Extract the [x, y] coordinate from the center of the cell holding the provided text.  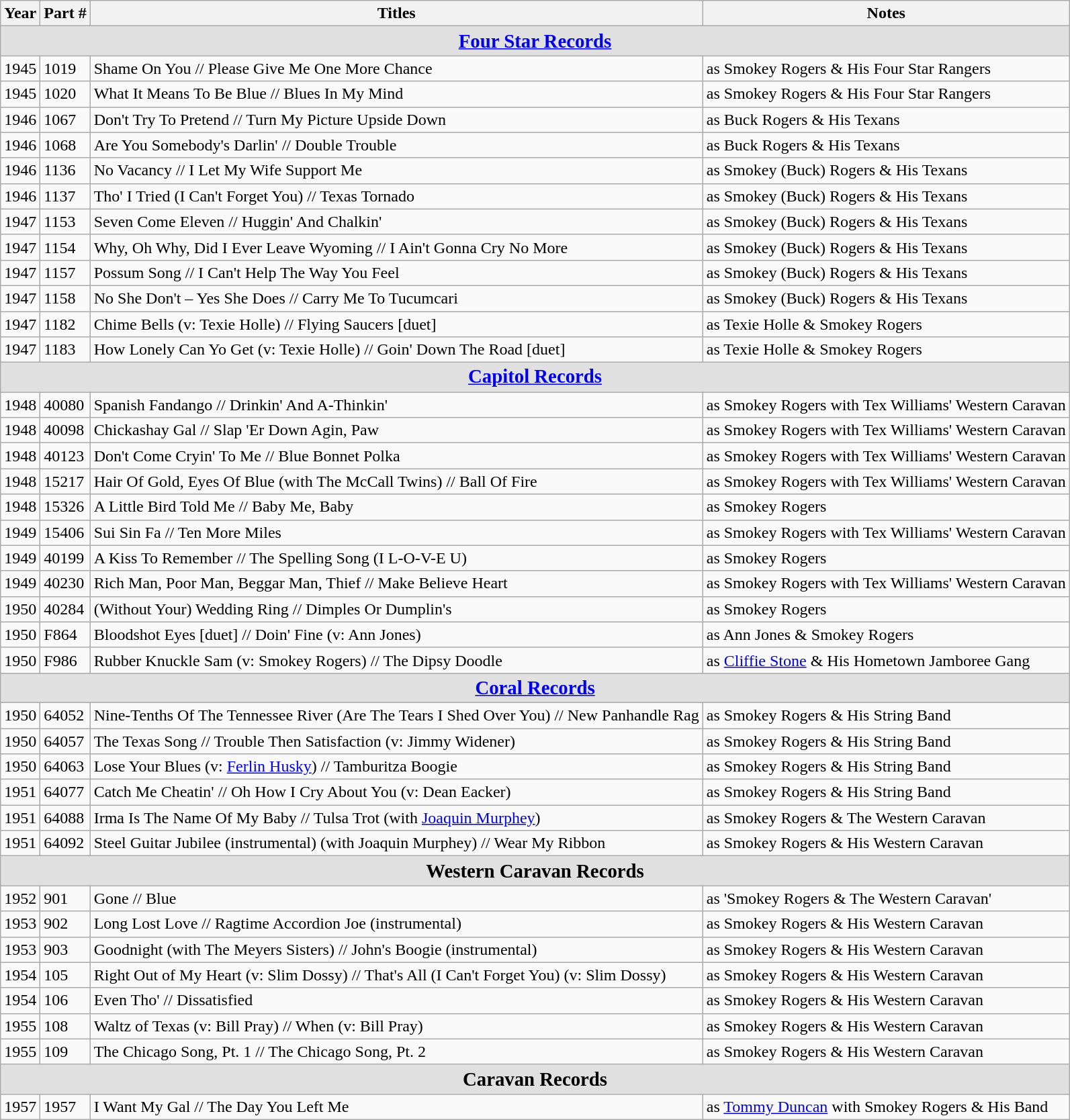
Year [20, 13]
1153 [65, 222]
(Without Your) Wedding Ring // Dimples Or Dumplin's [396, 609]
1067 [65, 120]
1182 [65, 324]
106 [65, 1000]
Caravan Records [535, 1079]
1020 [65, 94]
1136 [65, 171]
40080 [65, 405]
Titles [396, 13]
40230 [65, 584]
Shame On You // Please Give Me One More Chance [396, 68]
64088 [65, 818]
Capitol Records [535, 377]
The Chicago Song, Pt. 1 // The Chicago Song, Pt. 2 [396, 1052]
Don't Come Cryin' To Me // Blue Bonnet Polka [396, 456]
108 [65, 1026]
Irma Is The Name Of My Baby // Tulsa Trot (with Joaquin Murphey) [396, 818]
40284 [65, 609]
109 [65, 1052]
as Cliffie Stone & His Hometown Jamboree Gang [886, 660]
Are You Somebody's Darlin' // Double Trouble [396, 145]
Notes [886, 13]
64057 [65, 741]
64052 [65, 715]
Waltz of Texas (v: Bill Pray) // When (v: Bill Pray) [396, 1026]
How Lonely Can Yo Get (v: Texie Holle) // Goin' Down The Road [duet] [396, 350]
1019 [65, 68]
Bloodshot Eyes [duet] // Doin' Fine (v: Ann Jones) [396, 635]
A Little Bird Told Me // Baby Me, Baby [396, 507]
Tho' I Tried (I Can't Forget You) // Texas Tornado [396, 196]
1183 [65, 350]
15217 [65, 481]
1068 [65, 145]
Hair Of Gold, Eyes Of Blue (with The McCall Twins) // Ball Of Fire [396, 481]
Goodnight (with The Meyers Sisters) // John's Boogie (instrumental) [396, 949]
Gone // Blue [396, 898]
Right Out of My Heart (v: Slim Dossy) // That's All (I Can't Forget You) (v: Slim Dossy) [396, 975]
Rich Man, Poor Man, Beggar Man, Thief // Make Believe Heart [396, 584]
F864 [65, 635]
40098 [65, 430]
I Want My Gal // The Day You Left Me [396, 1107]
Why, Oh Why, Did I Ever Leave Wyoming // I Ain't Gonna Cry No More [396, 247]
Chickashay Gal // Slap 'Er Down Agin, Paw [396, 430]
Spanish Fandango // Drinkin' And A-Thinkin' [396, 405]
15326 [65, 507]
902 [65, 924]
105 [65, 975]
Possum Song // I Can't Help The Way You Feel [396, 273]
1137 [65, 196]
Lose Your Blues (v: Ferlin Husky) // Tamburitza Boogie [396, 767]
Part # [65, 13]
40199 [65, 558]
as 'Smokey Rogers & The Western Caravan' [886, 898]
15406 [65, 532]
Coral Records [535, 688]
Steel Guitar Jubilee (instrumental) (with Joaquin Murphey) // Wear My Ribbon [396, 843]
64077 [65, 792]
Four Star Records [535, 41]
40123 [65, 456]
as Smokey Rogers & The Western Caravan [886, 818]
Sui Sin Fa // Ten More Miles [396, 532]
as Ann Jones & Smokey Rogers [886, 635]
No She Don't – Yes She Does // Carry Me To Tucumcari [396, 298]
1158 [65, 298]
A Kiss To Remember // The Spelling Song (I L-O-V-E U) [396, 558]
Rubber Knuckle Sam (v: Smokey Rogers) // The Dipsy Doodle [396, 660]
F986 [65, 660]
Nine-Tenths Of The Tennessee River (Are The Tears I Shed Over You) // New Panhandle Rag [396, 715]
as Tommy Duncan with Smokey Rogers & His Band [886, 1107]
What It Means To Be Blue // Blues In My Mind [396, 94]
No Vacancy // I Let My Wife Support Me [396, 171]
1157 [65, 273]
Even Tho' // Dissatisfied [396, 1000]
The Texas Song // Trouble Then Satisfaction (v: Jimmy Widener) [396, 741]
Catch Me Cheatin' // Oh How I Cry About You (v: Dean Eacker) [396, 792]
903 [65, 949]
Long Lost Love // Ragtime Accordion Joe (instrumental) [396, 924]
Chime Bells (v: Texie Holle) // Flying Saucers [duet] [396, 324]
64092 [65, 843]
Seven Come Eleven // Huggin' And Chalkin' [396, 222]
Don't Try To Pretend // Turn My Picture Upside Down [396, 120]
1154 [65, 247]
901 [65, 898]
1952 [20, 898]
64063 [65, 767]
Western Caravan Records [535, 871]
